Capture the cell that displays the provided text and extract its [x, y] central coordinate. 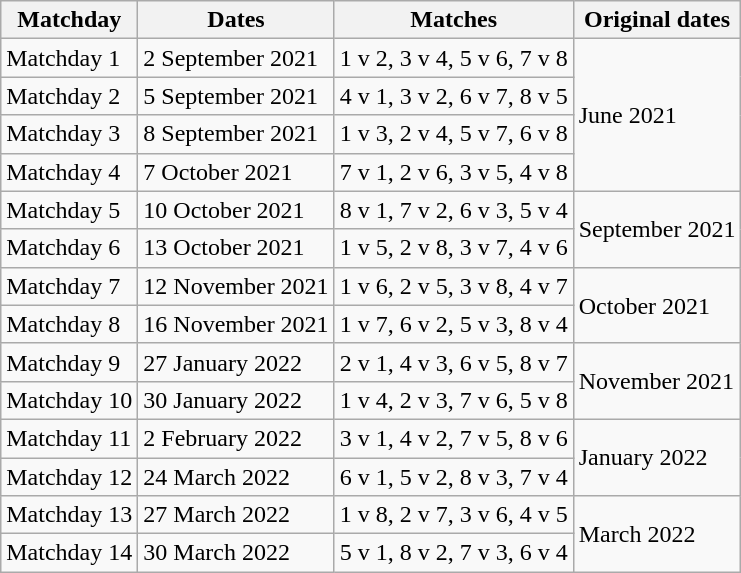
Matchday 5 [70, 210]
Matchday 8 [70, 324]
2 February 2022 [236, 438]
8 September 2021 [236, 134]
4 v 1, 3 v 2, 6 v 7, 8 v 5 [454, 96]
Matchday 13 [70, 515]
1 v 8, 2 v 7, 3 v 6, 4 v 5 [454, 515]
30 March 2022 [236, 553]
16 November 2021 [236, 324]
10 October 2021 [236, 210]
Matchday 2 [70, 96]
27 March 2022 [236, 515]
Matchday 3 [70, 134]
1 v 2, 3 v 4, 5 v 6, 7 v 8 [454, 58]
March 2022 [657, 534]
Matchday 14 [70, 553]
13 October 2021 [236, 248]
Matchday 7 [70, 286]
5 September 2021 [236, 96]
Dates [236, 20]
Matchday 4 [70, 172]
1 v 4, 2 v 3, 7 v 6, 5 v 8 [454, 400]
2 v 1, 4 v 3, 6 v 5, 8 v 7 [454, 362]
Matchday 10 [70, 400]
8 v 1, 7 v 2, 6 v 3, 5 v 4 [454, 210]
November 2021 [657, 381]
Original dates [657, 20]
Matchday 9 [70, 362]
6 v 1, 5 v 2, 8 v 3, 7 v 4 [454, 477]
October 2021 [657, 305]
5 v 1, 8 v 2, 7 v 3, 6 v 4 [454, 553]
1 v 6, 2 v 5, 3 v 8, 4 v 7 [454, 286]
7 v 1, 2 v 6, 3 v 5, 4 v 8 [454, 172]
Matchday [70, 20]
Matchday 11 [70, 438]
Matchday 6 [70, 248]
June 2021 [657, 115]
24 March 2022 [236, 477]
Matchday 1 [70, 58]
1 v 3, 2 v 4, 5 v 7, 6 v 8 [454, 134]
January 2022 [657, 457]
September 2021 [657, 229]
Matchday 12 [70, 477]
1 v 7, 6 v 2, 5 v 3, 8 v 4 [454, 324]
1 v 5, 2 v 8, 3 v 7, 4 v 6 [454, 248]
3 v 1, 4 v 2, 7 v 5, 8 v 6 [454, 438]
7 October 2021 [236, 172]
2 September 2021 [236, 58]
Matches [454, 20]
30 January 2022 [236, 400]
12 November 2021 [236, 286]
27 January 2022 [236, 362]
